From the cell containing the given text, extract its center point as [X, Y] coordinate. 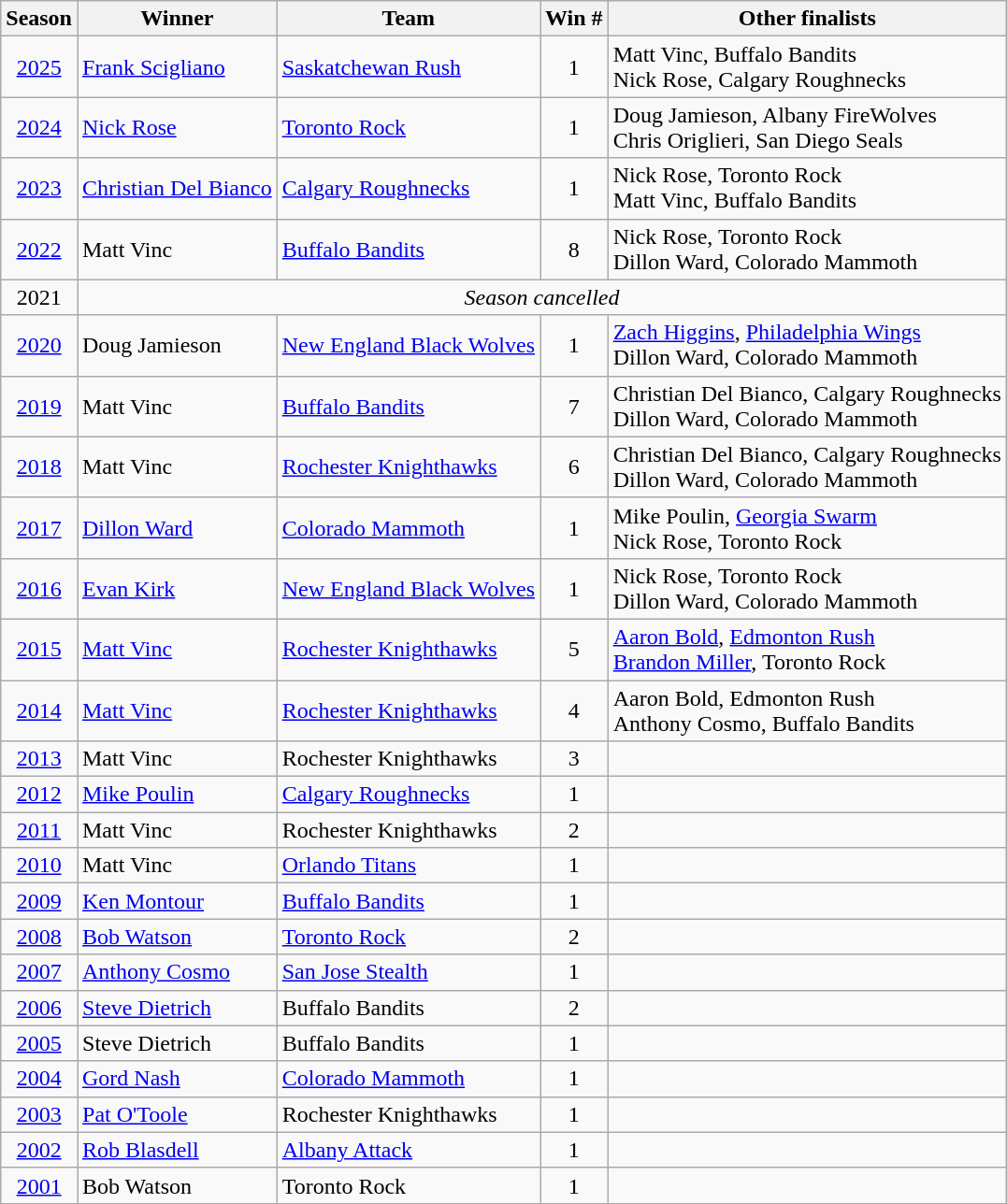
Other finalists [807, 19]
2004 [39, 1079]
Albany Attack [408, 1150]
Team [408, 19]
Gord Nash [177, 1079]
Ken Montour [177, 901]
2017 [39, 527]
Aaron Bold, Edmonton RushAnthony Cosmo, Buffalo Bandits [807, 710]
Frank Scigliano [177, 67]
2010 [39, 866]
7 [574, 406]
Mike Poulin, Georgia SwarmNick Rose, Toronto Rock [807, 527]
Mike Poulin [177, 795]
Winner [177, 19]
2021 [39, 297]
2020 [39, 346]
2016 [39, 589]
2013 [39, 759]
Aaron Bold, Edmonton RushBrandon Miller, Toronto Rock [807, 649]
Season cancelled [541, 297]
Zach Higgins, Philadelphia WingsDillon Ward, Colorado Mammoth [807, 346]
2001 [39, 1185]
2002 [39, 1150]
Evan Kirk [177, 589]
2014 [39, 710]
Orlando Titans [408, 866]
Nick Rose, Toronto RockMatt Vinc, Buffalo Bandits [807, 189]
Doug Jamieson [177, 346]
3 [574, 759]
6 [574, 467]
2015 [39, 649]
2019 [39, 406]
Matt Vinc, Buffalo BanditsNick Rose, Calgary Roughnecks [807, 67]
Dillon Ward [177, 527]
Nick Rose [177, 127]
Season [39, 19]
2008 [39, 937]
2024 [39, 127]
4 [574, 710]
2003 [39, 1114]
Doug Jamieson, Albany FireWolvesChris Origlieri, San Diego Seals [807, 127]
Anthony Cosmo [177, 972]
San Jose Stealth [408, 972]
2009 [39, 901]
Saskatchewan Rush [408, 67]
Rob Blasdell [177, 1150]
5 [574, 649]
2011 [39, 830]
Christian Del Bianco [177, 189]
Pat O'Toole [177, 1114]
8 [574, 249]
2018 [39, 467]
Win # [574, 19]
2022 [39, 249]
2025 [39, 67]
2005 [39, 1043]
2007 [39, 972]
2023 [39, 189]
2006 [39, 1008]
2012 [39, 795]
